Output the [x, y] coordinate of the center of the cell containing the given text.  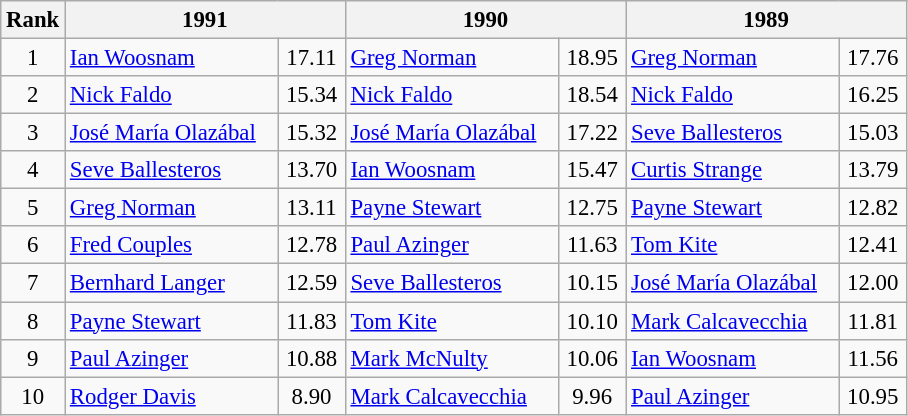
12.59 [312, 283]
10.06 [592, 358]
13.70 [312, 170]
15.47 [592, 170]
15.34 [312, 95]
10 [33, 396]
1990 [486, 20]
Fred Couples [172, 245]
17.11 [312, 58]
Bernhard Langer [172, 283]
10.10 [592, 321]
18.95 [592, 58]
11.83 [312, 321]
12.00 [872, 283]
9.96 [592, 396]
10.15 [592, 283]
18.54 [592, 95]
16.25 [872, 95]
5 [33, 208]
17.76 [872, 58]
Mark McNulty [452, 358]
15.03 [872, 133]
8.90 [312, 396]
6 [33, 245]
8 [33, 321]
Curtis Strange [732, 170]
13.11 [312, 208]
12.82 [872, 208]
12.75 [592, 208]
10.95 [872, 396]
17.22 [592, 133]
2 [33, 95]
Rodger Davis [172, 396]
12.78 [312, 245]
12.41 [872, 245]
4 [33, 170]
1991 [206, 20]
15.32 [312, 133]
11.56 [872, 358]
13.79 [872, 170]
3 [33, 133]
1 [33, 58]
11.81 [872, 321]
1989 [766, 20]
Rank [33, 20]
7 [33, 283]
10.88 [312, 358]
11.63 [592, 245]
9 [33, 358]
